Pinpoint the cell where the given text exists, returning its [X, Y] midpoint coordinate. 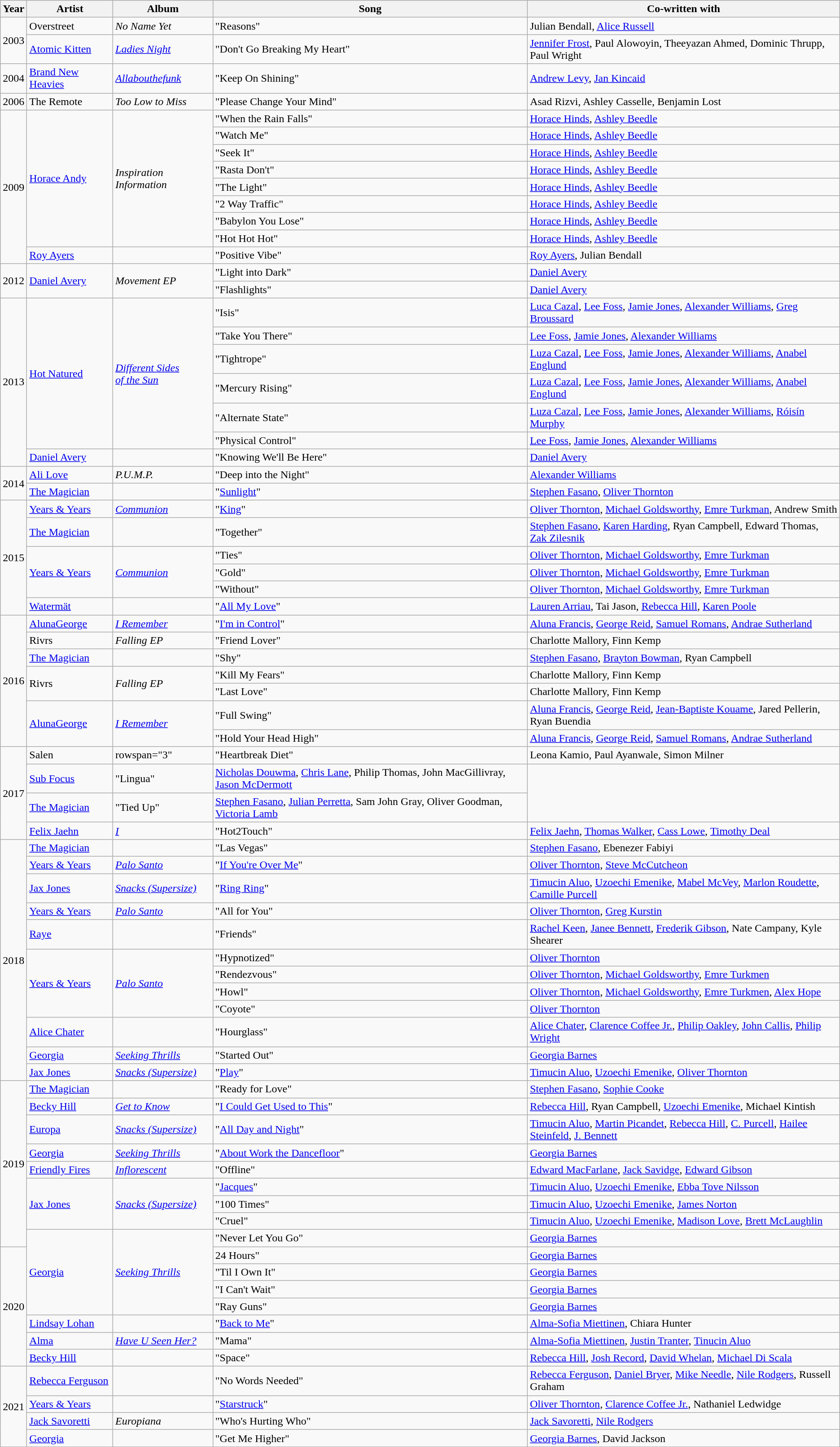
"Shy" [370, 658]
Alma-Sofia Miettinen, Justin Tranter, Tinucin Aluo [683, 1341]
Salen [70, 755]
"Hot Hot Hot" [370, 238]
"Play" [370, 1072]
Hot Natured [70, 374]
Felix Jaehn [70, 831]
Rebecca Hill, Josh Record, David Whelan, Michael Di Scala [683, 1358]
Inflorescent [163, 1170]
2021 [13, 1406]
Atomic Kitten [70, 49]
Artist [70, 9]
I [163, 831]
"Tightrope" [370, 359]
Luza Cazal, Lee Foss, Jamie Jones, Alexander Williams, Róisín Murphy [683, 418]
"Offline" [370, 1170]
"If You're Over Me" [370, 865]
2015 [13, 558]
2009 [13, 187]
"Friend Lover" [370, 641]
Lindsay Lohan [70, 1324]
Timucin Aluo, Martin Picandet, Rebecca Hill, C. Purcell, Hailee Steinfeld, J. Bennett [683, 1130]
"King" [370, 509]
Rachel Keen, Janee Bennett, Frederik Gibson, Nate Campany, Kyle Shearer [683, 935]
Stephen Fasano, Brayton Bowman, Ryan Campbell [683, 658]
2012 [13, 281]
"Howl" [370, 992]
"Cruel" [370, 1221]
"Isis" [370, 312]
"Never Let You Go" [370, 1238]
Alice Chater, Clarence Coffee Jr., Philip Oakley, John Callis, Philip Wright [683, 1032]
2018 [13, 960]
Year [13, 9]
Brand New Heavies [70, 78]
"Back to Me" [370, 1324]
Timucin Aluo, Uzoechi Emenike, Oliver Thornton [683, 1072]
"2 Way Traffic" [370, 204]
Co-written with [683, 9]
Movement EP [163, 281]
"Starstruck" [370, 1404]
The Remote [70, 101]
2014 [13, 483]
Stephen Fasano, Karen Harding, Ryan Campbell, Edward Thomas, Zak Zilesnik [683, 532]
Felix Jaehn, Thomas Walker, Cass Lowe, Timothy Deal [683, 831]
"Mercury Rising" [370, 388]
"Space" [370, 1358]
Oliver Thornton, Clarence Coffee Jr., Nathaniel Ledwidge [683, 1404]
Have U Seen Her? [163, 1341]
"Keep On Shining" [370, 78]
Ali Love [70, 475]
"Hold Your Head High" [370, 738]
Stephen Fasano, Sophie Cooke [683, 1089]
Julian Bendall, Alice Russell [683, 26]
Edward MacFarlane, Jack Savidge, Edward Gibson [683, 1170]
Jennifer Frost, Paul Alowoyin, Theeyazan Ahmed, Dominic Thrupp, Paul Wright [683, 49]
Luca Cazal, Lee Foss, Jamie Jones, Alexander Williams, Greg Broussard [683, 312]
"Tied Up" [163, 807]
Alice Chater [70, 1032]
"Deep into the Night" [370, 475]
Alexander Williams [683, 475]
Sub Focus [70, 778]
"I Could Get Used to This" [370, 1106]
"Flashlights" [370, 290]
"Kill My Fears" [370, 675]
Oliver Thornton, Michael Goldsworthy, Emre Turkmen [683, 975]
Oliver Thornton, Michael Goldsworthy, Emre Turkman, Andrew Smith [683, 509]
Jack Savoretti [70, 1421]
2020 [13, 1306]
Andrew Levy, Jan Kincaid [683, 78]
Alma-Sofia Miettinen, Chiara Hunter [683, 1324]
"Las Vegas" [370, 848]
"I'm in Control" [370, 624]
2016 [13, 681]
Alma [70, 1341]
"Heartbreak Diet" [370, 755]
Rebecca Hill, Ryan Campbell, Uzoechi Emenike, Michael Kintish [683, 1106]
"Full Swing" [370, 715]
"All My Love" [370, 607]
Europa [70, 1130]
Friendly Fires [70, 1170]
Roy Ayers, Julian Bendall [683, 255]
"Who's Hurting Who" [370, 1421]
Lauren Arriau, Tai Jason, Rebecca Hill, Karen Poole [683, 607]
Timucin Aluo, Uzoechi Emenike, Mabel McVey, Marlon Roudette, Camille Purcell [683, 888]
Timucin Aluo, Uzoechi Emenike, Madison Love, Brett McLaughlin [683, 1221]
"Jacques" [370, 1187]
Horace Andy [70, 178]
Roy Ayers [70, 255]
"Hot2Touch" [370, 831]
Too Low to Miss [163, 101]
Song [370, 9]
Rebecca Ferguson, Daniel Bryer, Mike Needle, Nile Rodgers, Russell Graham [683, 1381]
Leona Kamio, Paul Ayanwale, Simon Milner [683, 755]
"Babylon You Lose" [370, 221]
"Hourglass" [370, 1032]
Different Sidesof the Sun [163, 374]
"Rasta Don't" [370, 170]
"About Work the Dancefloor" [370, 1152]
"I Can't Wait" [370, 1289]
"Knowing We'll Be Here" [370, 457]
"Started Out" [370, 1055]
rowspan="3" [163, 755]
Stephen Fasano, Julian Perretta, Sam John Gray, Oliver Goodman, Victoria Lamb [370, 807]
Watermät [70, 607]
"Gold" [370, 572]
Jack Savoretti, Nile Rodgers [683, 1421]
Inspiration Information [163, 178]
2017 [13, 793]
"Don't Go Breaking My Heart" [370, 49]
Allabouthefunk [163, 78]
Stephen Fasano, Oliver Thornton [683, 492]
"Til I Own It" [370, 1272]
2004 [13, 78]
2013 [13, 382]
"Alternate State" [370, 418]
"Positive Vibe" [370, 255]
"Watch Me" [370, 136]
"Get Me Higher" [370, 1438]
2003 [13, 40]
24 Hours" [370, 1255]
2019 [13, 1164]
"All Day and Night" [370, 1130]
"Seek It" [370, 153]
"Physical Control" [370, 440]
"Take You There" [370, 336]
"100 Times" [370, 1204]
Ladies Night [163, 49]
"Sunlight" [370, 492]
"Ready for Love" [370, 1089]
"Coyote" [370, 1009]
"Ties" [370, 555]
"Without" [370, 589]
Oliver Thornton, Greg Kurstin [683, 911]
"Friends" [370, 935]
Overstreet [70, 26]
"When the Rain Falls" [370, 119]
"Rendezvous" [370, 975]
"Light into Dark" [370, 273]
"No Words Needed" [370, 1381]
Album [163, 9]
Nicholas Douwma, Chris Lane, Philip Thomas, John MacGillivray, Jason McDermott [370, 778]
"All for You" [370, 911]
"Mama" [370, 1341]
"Together" [370, 532]
Oliver Thornton, Steve McCutcheon [683, 865]
"Hypnotized" [370, 958]
Europiana [163, 1421]
"Please Change Your Mind" [370, 101]
"Ray Guns" [370, 1306]
"The Light" [370, 187]
2006 [13, 101]
Raye [70, 935]
Georgia Barnes, David Jackson [683, 1438]
Asad Rizvi, Ashley Casselle, Benjamin Lost [683, 101]
Stephen Fasano, Ebenezer Fabiyi [683, 848]
No Name Yet [163, 26]
Timucin Aluo, Uzoechi Emenike, Ebba Tove Nilsson [683, 1187]
P.U.M.P. [163, 475]
"Ring Ring" [370, 888]
Aluna Francis, George Reid, Jean-Baptiste Kouame, Jared Pellerin, Ryan Buendia [683, 715]
"Last Love" [370, 692]
Timucin Aluo, Uzoechi Emenike, James Norton [683, 1204]
Rebecca Ferguson [70, 1381]
"Lingua" [163, 778]
Get to Know [163, 1106]
"Reasons" [370, 26]
Oliver Thornton, Michael Goldsworthy, Emre Turkmen, Alex Hope [683, 992]
